Detect which cell encompasses the target text, then output its (X, Y) center coordinate. 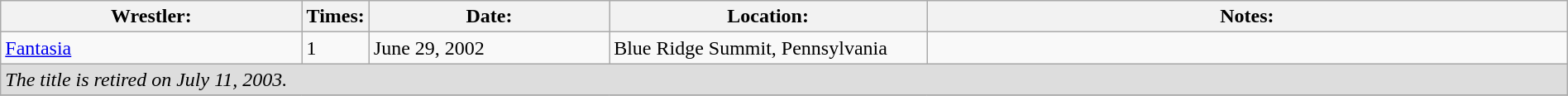
Location: (768, 17)
Fantasia (151, 48)
Wrestler: (151, 17)
Blue Ridge Summit, Pennsylvania (768, 48)
1 (336, 48)
The title is retired on July 11, 2003. (784, 79)
Times: (336, 17)
Date: (489, 17)
June 29, 2002 (489, 48)
Notes: (1247, 17)
